From the cell containing the given text, extract its center point as (x, y) coordinate. 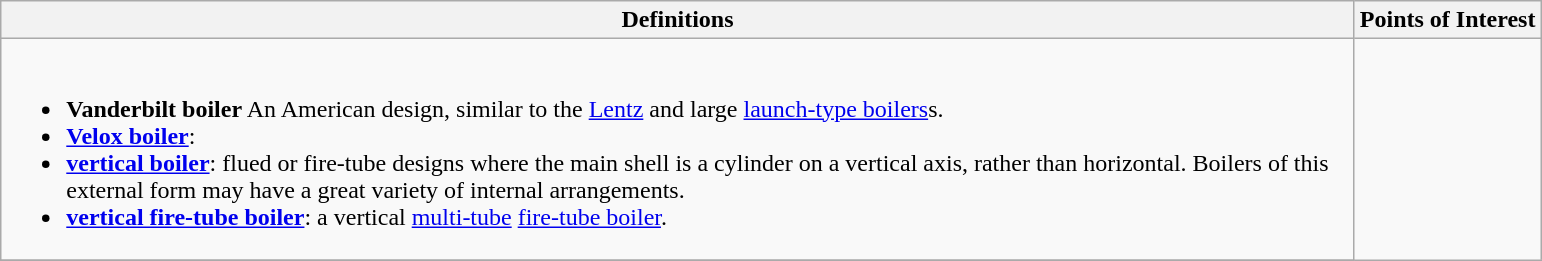
Points of Interest (1448, 20)
Definitions (678, 20)
